Identify which cell holds the provided text, then report its [X, Y] central coordinate. 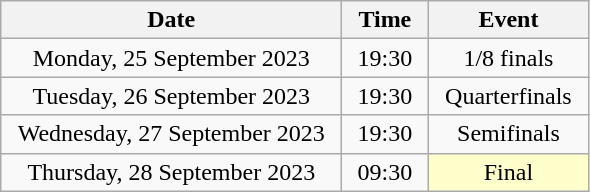
Date [172, 20]
Event [508, 20]
Semifinals [508, 134]
Final [508, 172]
Thursday, 28 September 2023 [172, 172]
09:30 [385, 172]
Time [385, 20]
Quarterfinals [508, 96]
Tuesday, 26 September 2023 [172, 96]
Monday, 25 September 2023 [172, 58]
Wednesday, 27 September 2023 [172, 134]
1/8 finals [508, 58]
